Output the [X, Y] coordinate of the center of the cell containing the given text.  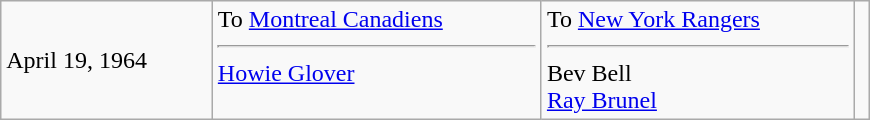
To Montreal CanadiensHowie Glover [376, 60]
April 19, 1964 [107, 60]
To New York RangersBev BellRay Brunel [697, 60]
